Search for the cell housing the specified text and yield its (x, y) center coordinate. 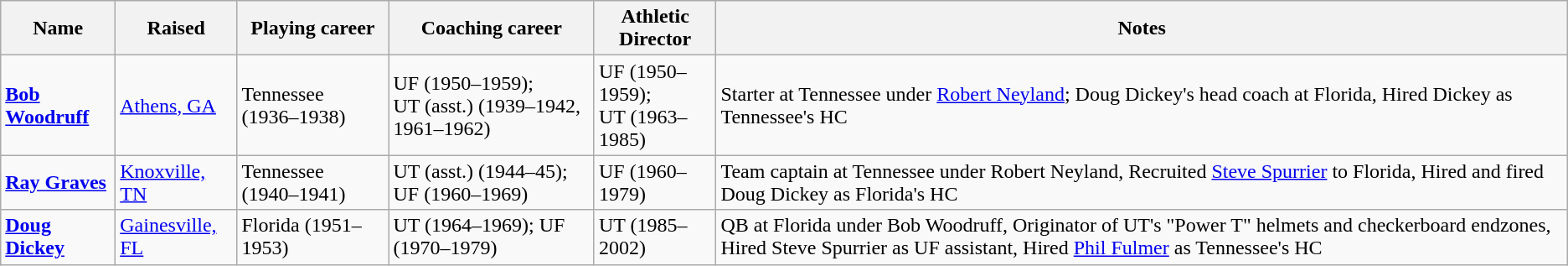
Athletic Director (655, 29)
Doug Dickey (59, 237)
Gainesville, FL (176, 237)
UT (asst.) (1944–45);UF (1960–1969) (491, 183)
UF (1950–1959);UT (asst.) (1939–1942, 1961–1962) (491, 106)
Florida (1951–1953) (313, 237)
UT (1964–1969); UF (1970–1979) (491, 237)
Team captain at Tennessee under Robert Neyland, Recruited Steve Spurrier to Florida, Hired and fired Doug Dickey as Florida's HC (1142, 183)
Notes (1142, 29)
Playing career (313, 29)
Raised (176, 29)
UF (1960–1979) (655, 183)
Coaching career (491, 29)
Tennessee (1940–1941) (313, 183)
Athens, GA (176, 106)
Bob Woodruff (59, 106)
Name (59, 29)
UT (1985–2002) (655, 237)
UF (1950–1959);UT (1963–1985) (655, 106)
Starter at Tennessee under Robert Neyland; Doug Dickey's head coach at Florida, Hired Dickey as Tennessee's HC (1142, 106)
Tennessee (1936–1938) (313, 106)
Knoxville, TN (176, 183)
Ray Graves (59, 183)
